Find where the given text appears and provide that cell's center as (X, Y) coordinate. 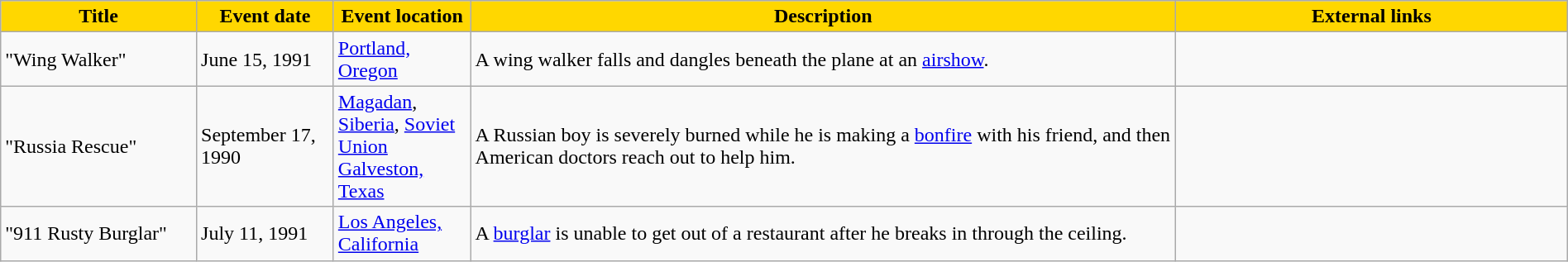
Event location (402, 17)
External links (1372, 17)
September 17, 1990 (265, 146)
"911 Rusty Burglar" (99, 233)
Event date (265, 17)
Magadan, Siberia, Soviet UnionGalveston, Texas (402, 146)
A burglar is unable to get out of a restaurant after he breaks in through the ceiling. (824, 233)
Description (824, 17)
Title (99, 17)
Portland, Oregon (402, 60)
A wing walker falls and dangles beneath the plane at an airshow. (824, 60)
"Wing Walker" (99, 60)
A Russian boy is severely burned while he is making a bonfire with his friend, and then American doctors reach out to help him. (824, 146)
June 15, 1991 (265, 60)
Los Angeles, California (402, 233)
July 11, 1991 (265, 233)
"Russia Rescue" (99, 146)
